Identify which cell holds the provided text, then report its (X, Y) central coordinate. 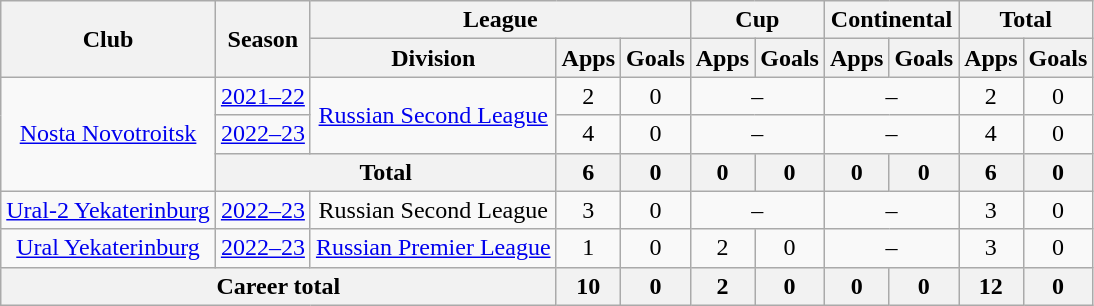
2021–22 (262, 96)
12 (991, 286)
Ural-2 Yekaterinburg (108, 210)
Ural Yekaterinburg (108, 248)
Career total (278, 286)
Continental (891, 20)
Season (262, 39)
League (500, 20)
Club (108, 39)
1 (588, 248)
Cup (757, 20)
Division (433, 58)
Nosta Novotroitsk (108, 134)
Russian Premier League (433, 248)
10 (588, 286)
